Return [x, y] of the center of cell containing provided text 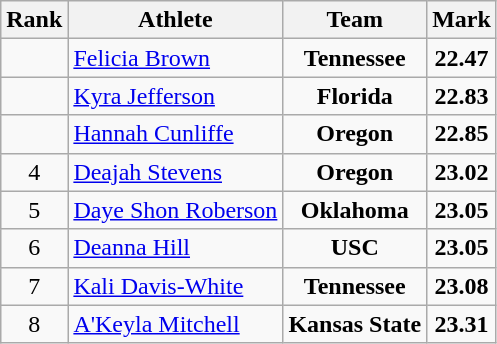
A'Keyla Mitchell [176, 324]
Deajah Stevens [176, 172]
Team [355, 20]
22.83 [462, 96]
Kyra Jefferson [176, 96]
Deanna Hill [176, 248]
Florida [355, 96]
Oklahoma [355, 210]
8 [34, 324]
Kali Davis-White [176, 286]
5 [34, 210]
Felicia Brown [176, 58]
23.31 [462, 324]
22.85 [462, 134]
Daye Shon Roberson [176, 210]
USC [355, 248]
Kansas State [355, 324]
6 [34, 248]
4 [34, 172]
Athlete [176, 20]
7 [34, 286]
Rank [34, 20]
23.02 [462, 172]
22.47 [462, 58]
Mark [462, 20]
Hannah Cunliffe [176, 134]
23.08 [462, 286]
